Find where the given text appears and provide that cell's center as [x, y] coordinate. 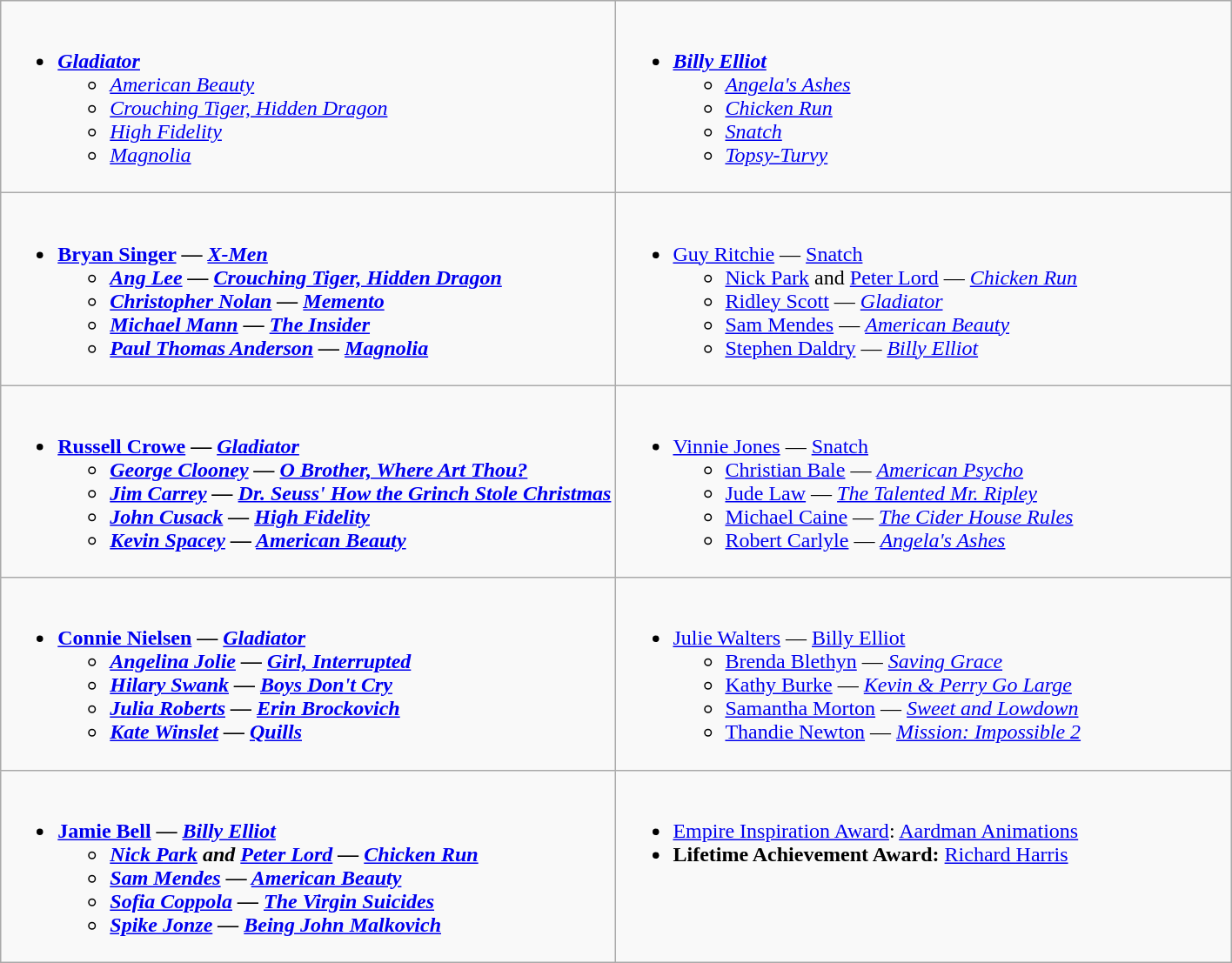
GladiatorAmerican BeautyCrouching Tiger, Hidden DragonHigh FidelityMagnolia [308, 97]
Bryan Singer — X-MenAng Lee — Crouching Tiger, Hidden DragonChristopher Nolan — MementoMichael Mann — The InsiderPaul Thomas Anderson — Magnolia [308, 289]
Empire Inspiration Award: Aardman AnimationsLifetime Achievement Award: Richard Harris [924, 866]
Connie Nielsen — GladiatorAngelina Jolie — Girl, InterruptedHilary Swank — Boys Don't CryJulia Roberts — Erin BrockovichKate Winslet — Quills [308, 673]
Guy Ritchie — SnatchNick Park and Peter Lord — Chicken RunRidley Scott — GladiatorSam Mendes — American BeautyStephen Daldry — Billy Elliot [924, 289]
Billy ElliotAngela's AshesChicken RunSnatchTopsy-Turvy [924, 97]
